Detect which cell encompasses the target text, then output its (X, Y) center coordinate. 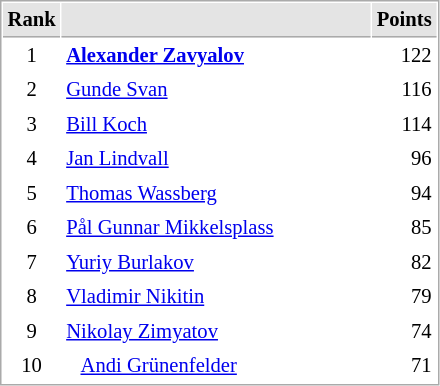
Points (404, 20)
122 (404, 56)
7 (32, 262)
4 (32, 158)
Thomas Wassberg (216, 194)
Alexander Zavyalov (216, 56)
Andi Grünenfelder (216, 366)
82 (404, 262)
Pål Gunnar Mikkelsplass (216, 228)
Nikolay Zimyatov (216, 332)
1 (32, 56)
96 (404, 158)
71 (404, 366)
94 (404, 194)
10 (32, 366)
79 (404, 296)
74 (404, 332)
85 (404, 228)
6 (32, 228)
116 (404, 90)
2 (32, 90)
5 (32, 194)
3 (32, 124)
Rank (32, 20)
Yuriy Burlakov (216, 262)
Gunde Svan (216, 90)
114 (404, 124)
9 (32, 332)
Jan Lindvall (216, 158)
8 (32, 296)
Vladimir Nikitin (216, 296)
Bill Koch (216, 124)
